Locate the cell with the specified text and output its (X, Y) center coordinate. 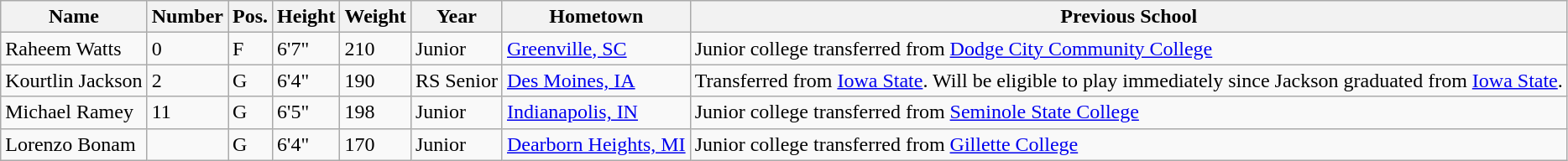
198 (375, 112)
190 (375, 80)
0 (187, 49)
Height (306, 17)
210 (375, 49)
Junior college transferred from Gillette College (1128, 144)
Transferred from Iowa State. Will be eligible to play immediately since Jackson graduated from Iowa State. (1128, 80)
Weight (375, 17)
Lorenzo Bonam (74, 144)
Year (457, 17)
Junior college transferred from Seminole State College (1128, 112)
F (250, 49)
Pos. (250, 17)
Des Moines, IA (596, 80)
Number (187, 17)
170 (375, 144)
Dearborn Heights, MI (596, 144)
2 (187, 80)
Junior college transferred from Dodge City Community College (1128, 49)
6'7" (306, 49)
RS Senior (457, 80)
Name (74, 17)
Greenville, SC (596, 49)
Michael Ramey (74, 112)
Hometown (596, 17)
Kourtlin Jackson (74, 80)
Previous School (1128, 17)
6'5" (306, 112)
Indianapolis, IN (596, 112)
11 (187, 112)
Raheem Watts (74, 49)
